From the cell containing the given text, extract its center point as (X, Y) coordinate. 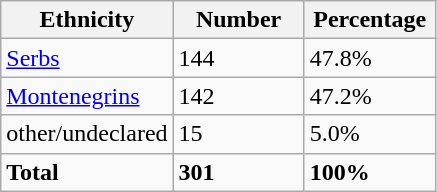
142 (238, 96)
5.0% (370, 134)
100% (370, 172)
47.8% (370, 58)
other/undeclared (87, 134)
301 (238, 172)
Number (238, 20)
Total (87, 172)
144 (238, 58)
47.2% (370, 96)
Ethnicity (87, 20)
Serbs (87, 58)
15 (238, 134)
Montenegrins (87, 96)
Percentage (370, 20)
